Output the (X, Y) coordinate of the center of the cell containing the given text.  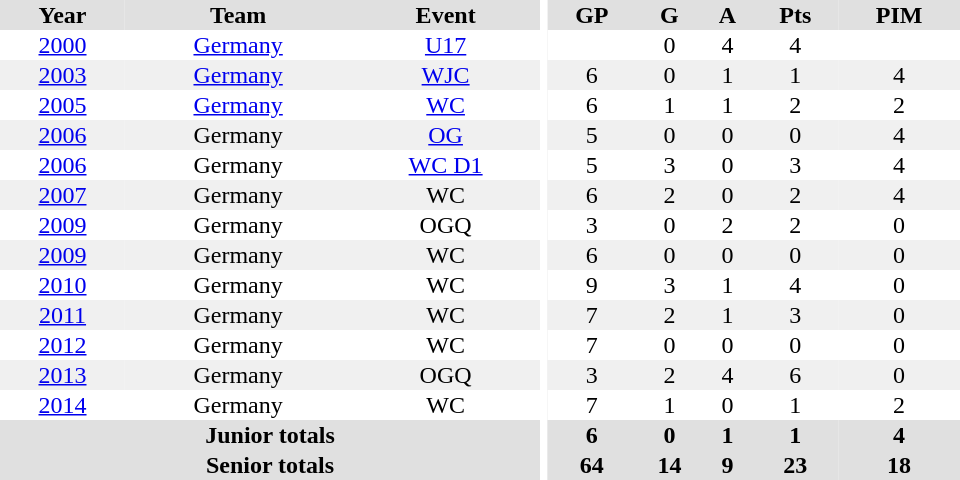
WC D1 (446, 165)
Event (446, 15)
18 (899, 465)
Team (238, 15)
2007 (62, 195)
WJC (446, 75)
2013 (62, 375)
2011 (62, 315)
2005 (62, 105)
2014 (62, 405)
2000 (62, 45)
OG (446, 135)
Year (62, 15)
Senior totals (270, 465)
Junior totals (270, 435)
2010 (62, 285)
GP (592, 15)
Pts (795, 15)
A (728, 15)
G (669, 15)
U17 (446, 45)
2003 (62, 75)
23 (795, 465)
14 (669, 465)
2012 (62, 345)
PIM (899, 15)
64 (592, 465)
